Pinpoint the cell where the given text exists, returning its [x, y] midpoint coordinate. 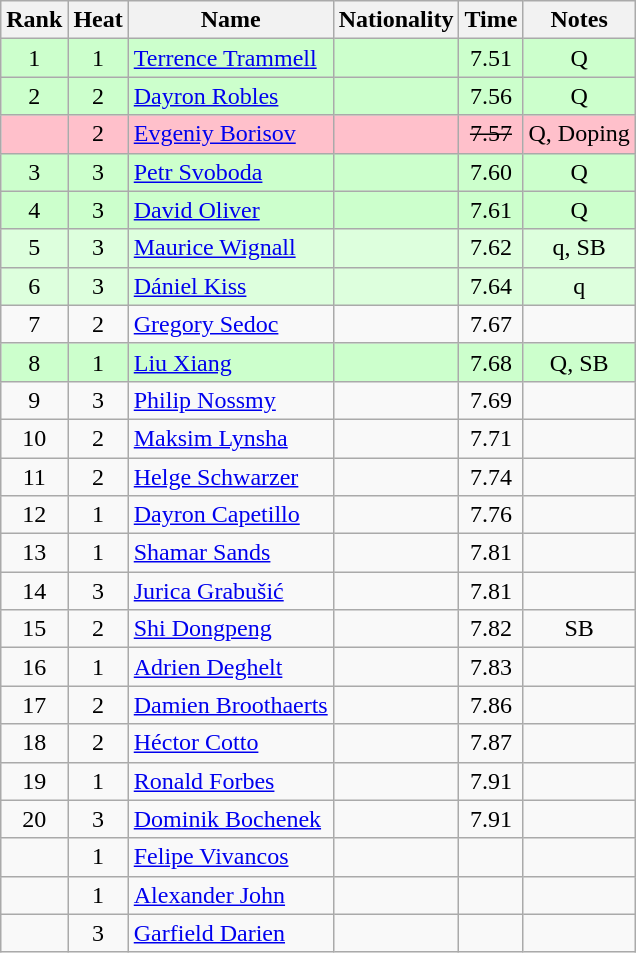
14 [34, 591]
7.83 [491, 667]
7.60 [491, 172]
20 [34, 819]
Q, SB [579, 362]
Name [230, 20]
Damien Broothaerts [230, 705]
Nationality [396, 20]
7.74 [491, 477]
Philip Nossmy [230, 400]
Petr Svoboda [230, 172]
7.69 [491, 400]
Heat [98, 20]
8 [34, 362]
5 [34, 248]
Terrence Trammell [230, 58]
Héctor Cotto [230, 743]
Shi Dongpeng [230, 629]
Liu Xiang [230, 362]
7.76 [491, 515]
David Oliver [230, 210]
Shamar Sands [230, 553]
7.64 [491, 286]
Alexander John [230, 895]
Evgeniy Borisov [230, 134]
12 [34, 515]
19 [34, 781]
Dayron Capetillo [230, 515]
Maurice Wignall [230, 248]
7 [34, 324]
Ronald Forbes [230, 781]
7.87 [491, 743]
16 [34, 667]
7.71 [491, 438]
7.68 [491, 362]
18 [34, 743]
7.82 [491, 629]
Notes [579, 20]
q, SB [579, 248]
Dániel Kiss [230, 286]
Gregory Sedoc [230, 324]
7.62 [491, 248]
7.51 [491, 58]
7.57 [491, 134]
11 [34, 477]
SB [579, 629]
Time [491, 20]
Maksim Lynsha [230, 438]
7.67 [491, 324]
6 [34, 286]
Helge Schwarzer [230, 477]
Dayron Robles [230, 96]
Dominik Bochenek [230, 819]
Garfield Darien [230, 933]
Adrien Deghelt [230, 667]
Felipe Vivancos [230, 857]
7.56 [491, 96]
13 [34, 553]
q [579, 286]
7.86 [491, 705]
Rank [34, 20]
4 [34, 210]
15 [34, 629]
7.61 [491, 210]
Jurica Grabušić [230, 591]
Q, Doping [579, 134]
9 [34, 400]
17 [34, 705]
10 [34, 438]
